Extract the (X, Y) coordinate from the center of the cell holding the provided text.  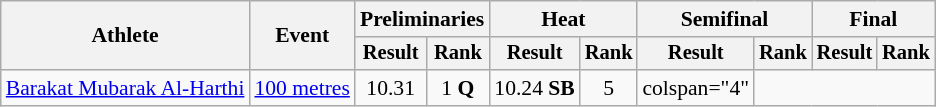
Barakat Mubarak Al-Harthi (126, 88)
10.31 (391, 88)
100 metres (302, 88)
Heat (563, 19)
Final (874, 19)
5 (609, 88)
Athlete (126, 36)
Event (302, 36)
10.24 SB (534, 88)
Semifinal (724, 19)
colspan="4" (696, 88)
1 Q (458, 88)
Preliminaries (422, 19)
